Find where the given text appears and provide that cell's center as (X, Y) coordinate. 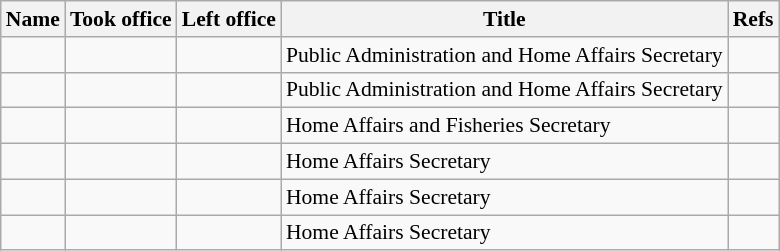
Home Affairs and Fisheries Secretary (504, 126)
Title (504, 19)
Left office (229, 19)
Took office (121, 19)
Name (33, 19)
Refs (754, 19)
